Scan for the cell matching the given text and deliver its [x, y] coordinate at center. 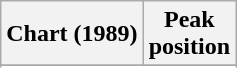
Peakposition [189, 34]
Chart (1989) [72, 34]
